Return (x, y) of the center of cell containing provided text 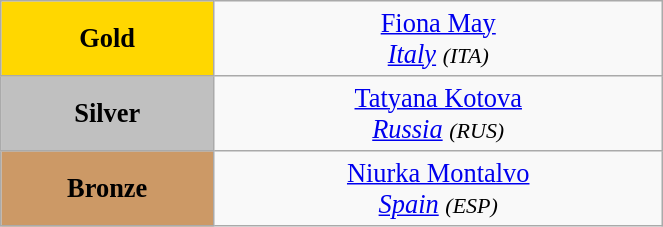
Tatyana KotovaRussia (RUS) (438, 112)
Gold (108, 38)
Bronze (108, 188)
Silver (108, 112)
Fiona MayItaly (ITA) (438, 38)
Niurka MontalvoSpain (ESP) (438, 188)
